Scan for the cell matching the given text and deliver its (x, y) coordinate at center. 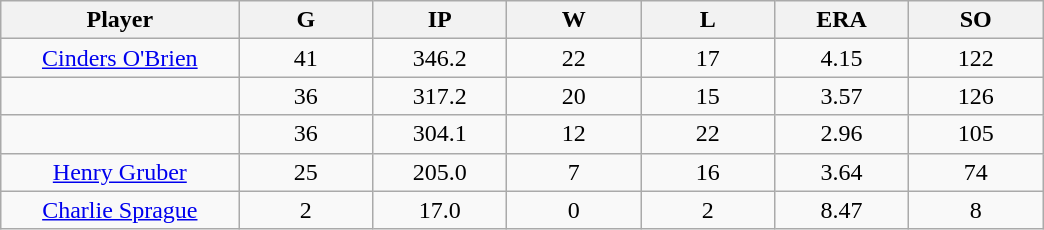
17 (708, 58)
8.47 (842, 210)
126 (976, 96)
317.2 (440, 96)
12 (574, 134)
Player (120, 20)
41 (306, 58)
SO (976, 20)
4.15 (842, 58)
W (574, 20)
3.64 (842, 172)
25 (306, 172)
205.0 (440, 172)
ERA (842, 20)
7 (574, 172)
15 (708, 96)
74 (976, 172)
8 (976, 210)
346.2 (440, 58)
0 (574, 210)
2.96 (842, 134)
17.0 (440, 210)
L (708, 20)
304.1 (440, 134)
Charlie Sprague (120, 210)
20 (574, 96)
105 (976, 134)
3.57 (842, 96)
Cinders O'Brien (120, 58)
122 (976, 58)
G (306, 20)
IP (440, 20)
16 (708, 172)
Henry Gruber (120, 172)
